Capture the cell that displays the provided text and extract its (x, y) central coordinate. 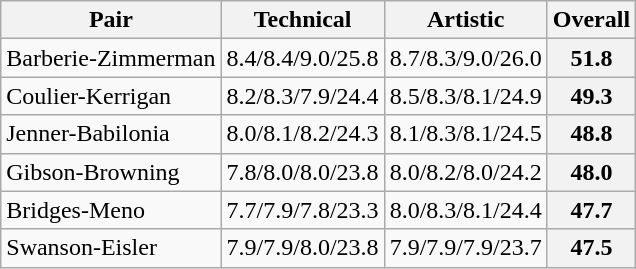
7.9/7.9/7.9/23.7 (466, 248)
8.0/8.2/8.0/24.2 (466, 172)
7.8/8.0/8.0/23.8 (302, 172)
8.1/8.3/8.1/24.5 (466, 134)
Swanson-Eisler (111, 248)
Coulier-Kerrigan (111, 96)
48.0 (591, 172)
Barberie-Zimmerman (111, 58)
Jenner-Babilonia (111, 134)
Overall (591, 20)
51.8 (591, 58)
Bridges-Meno (111, 210)
47.5 (591, 248)
47.7 (591, 210)
8.0/8.3/8.1/24.4 (466, 210)
48.8 (591, 134)
Pair (111, 20)
8.7/8.3/9.0/26.0 (466, 58)
8.5/8.3/8.1/24.9 (466, 96)
7.7/7.9/7.8/23.3 (302, 210)
Gibson-Browning (111, 172)
Artistic (466, 20)
8.0/8.1/8.2/24.3 (302, 134)
49.3 (591, 96)
Technical (302, 20)
8.2/8.3/7.9/24.4 (302, 96)
8.4/8.4/9.0/25.8 (302, 58)
7.9/7.9/8.0/23.8 (302, 248)
